Identify which cell holds the provided text, then report its [x, y] central coordinate. 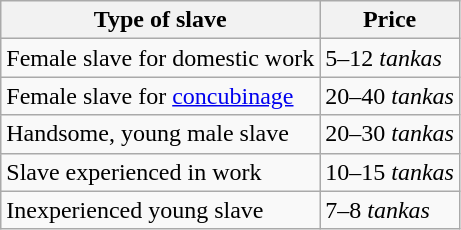
20–40 tankas [390, 96]
Type of slave [160, 20]
Female slave for concubinage [160, 96]
Slave experienced in work [160, 172]
Handsome, young male slave [160, 134]
Female slave for domestic work [160, 58]
20–30 tankas [390, 134]
7–8 tankas [390, 210]
Inexperienced young slave [160, 210]
10–15 tankas [390, 172]
Price [390, 20]
5–12 tankas [390, 58]
